Search for the cell housing the specified text and yield its [X, Y] center coordinate. 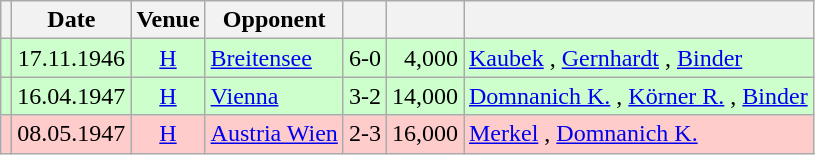
Date [72, 20]
Merkel , Domnanich K. [639, 134]
Vienna [274, 96]
4,000 [424, 58]
Kaubek , Gernhardt , Binder [639, 58]
08.05.1947 [72, 134]
Venue [168, 20]
Domnanich K. , Körner R. , Binder [639, 96]
16.04.1947 [72, 96]
3-2 [364, 96]
Austria Wien [274, 134]
14,000 [424, 96]
17.11.1946 [72, 58]
6-0 [364, 58]
Opponent [274, 20]
2-3 [364, 134]
16,000 [424, 134]
Breitensee [274, 58]
